Scan for the cell matching the given text and deliver its (x, y) coordinate at center. 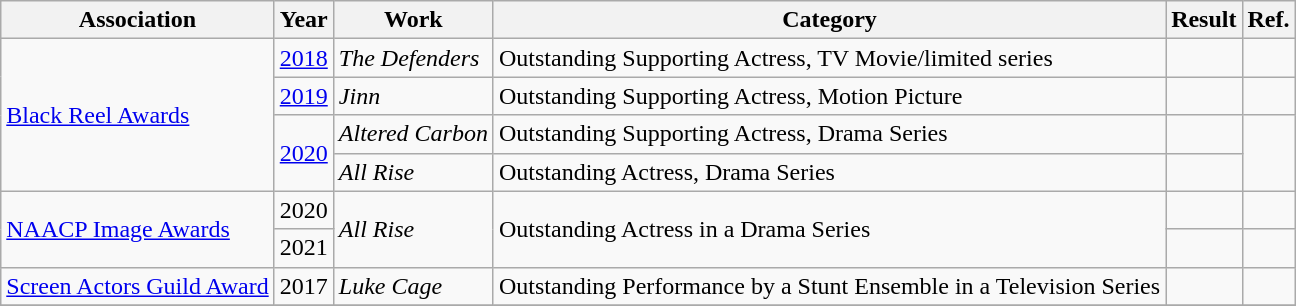
Black Reel Awards (138, 115)
Jinn (413, 96)
2021 (304, 248)
2019 (304, 96)
Category (829, 20)
Outstanding Supporting Actress, Motion Picture (829, 96)
Luke Cage (413, 286)
Ref. (1268, 20)
Association (138, 20)
Outstanding Performance by a Stunt Ensemble in a Television Series (829, 286)
Outstanding Supporting Actress, Drama Series (829, 134)
Outstanding Actress in a Drama Series (829, 229)
Outstanding Supporting Actress, TV Movie/limited series (829, 58)
Year (304, 20)
Outstanding Actress, Drama Series (829, 172)
2018 (304, 58)
The Defenders (413, 58)
Screen Actors Guild Award (138, 286)
2017 (304, 286)
Altered Carbon (413, 134)
Result (1204, 20)
Work (413, 20)
NAACP Image Awards (138, 229)
